Find where the given text appears and provide that cell's center as (X, Y) coordinate. 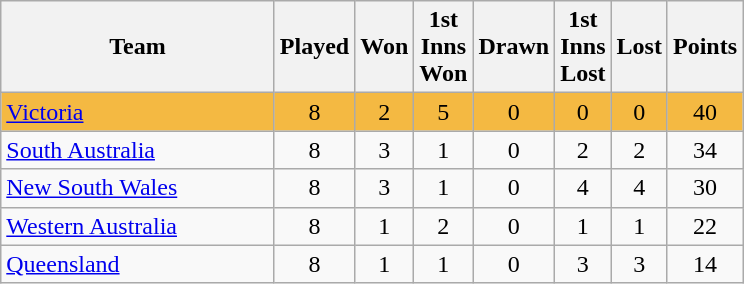
New South Wales (138, 188)
1st Inns Won (444, 47)
Lost (639, 47)
South Australia (138, 150)
Western Australia (138, 226)
14 (704, 264)
1st Inns Lost (583, 47)
30 (704, 188)
Victoria (138, 112)
Won (384, 47)
5 (444, 112)
Team (138, 47)
22 (704, 226)
Points (704, 47)
34 (704, 150)
Played (314, 47)
40 (704, 112)
Drawn (514, 47)
Queensland (138, 264)
